Return (x, y) of the center of cell containing provided text 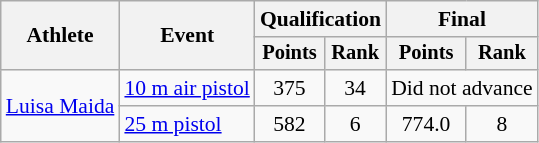
774.0 (426, 124)
582 (290, 124)
Luisa Maida (60, 106)
34 (355, 88)
Qualification (320, 19)
Final (462, 19)
10 m air pistol (186, 88)
6 (355, 124)
Did not advance (462, 88)
25 m pistol (186, 124)
Athlete (60, 36)
375 (290, 88)
Event (186, 36)
8 (502, 124)
